Determine the (x, y) coordinate at the center of the cell enclosing the given text.  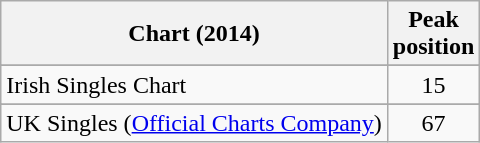
Chart (2014) (194, 34)
67 (433, 123)
UK Singles (Official Charts Company) (194, 123)
15 (433, 85)
Peakposition (433, 34)
Irish Singles Chart (194, 85)
